Output the [X, Y] coordinate of the center of the cell containing the given text.  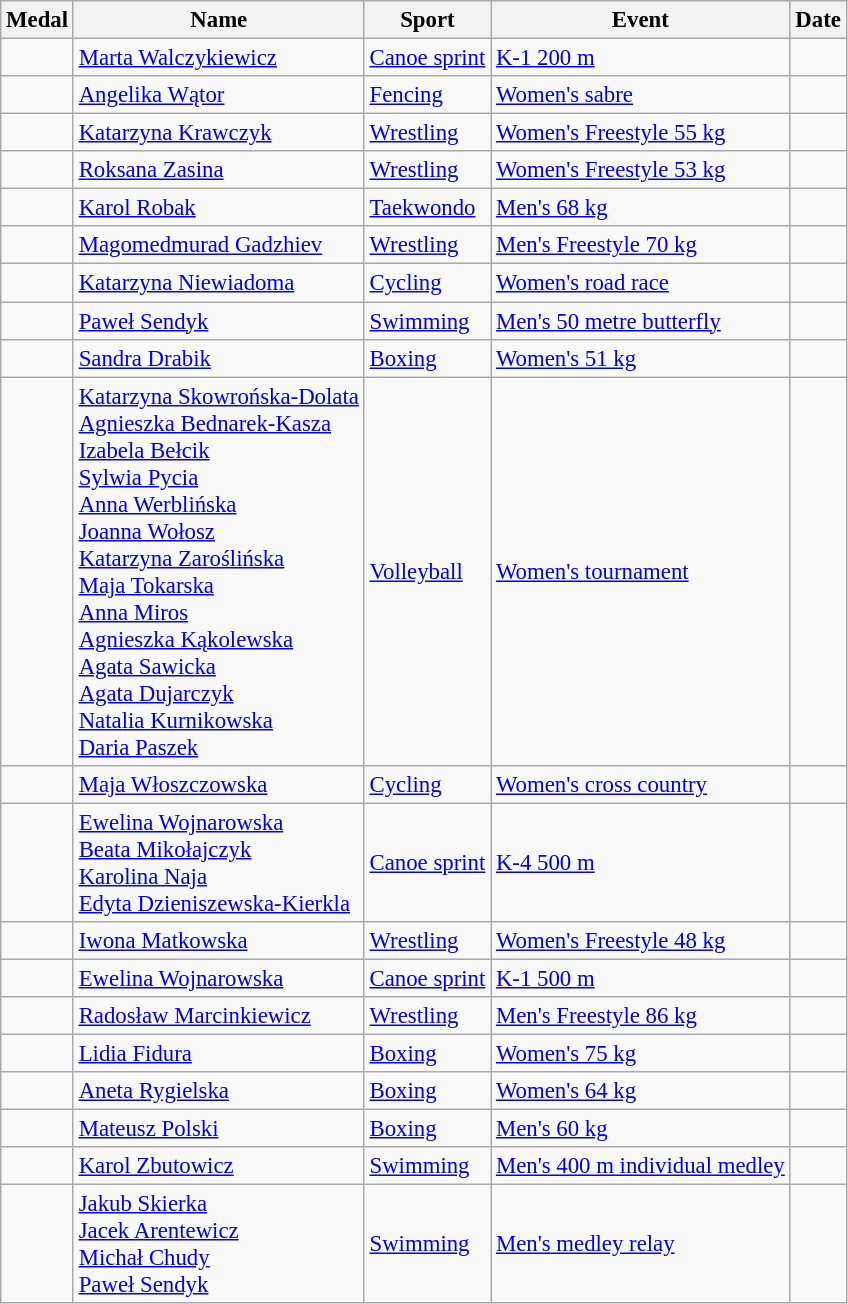
Women's 64 kg [640, 1091]
Women's Freestyle 53 kg [640, 170]
Women's 75 kg [640, 1053]
Men's Freestyle 70 kg [640, 245]
Iwona Matkowska [218, 941]
Jakub SkierkaJacek ArentewiczMichał Chudy Paweł Sendyk [218, 1244]
Katarzyna Krawczyk [218, 133]
Women's sabre [640, 95]
Event [640, 20]
Men's 60 kg [640, 1129]
Men's Freestyle 86 kg [640, 1016]
Magomedmurad Gadzhiev [218, 245]
Karol Robak [218, 208]
Lidia Fidura [218, 1053]
Women's 51 kg [640, 358]
Volleyball [427, 572]
Angelika Wątor [218, 95]
K-4 500 m [640, 862]
Paweł Sendyk [218, 321]
Medal [38, 20]
Maja Włoszczowska [218, 784]
Women's Freestyle 55 kg [640, 133]
Date [818, 20]
Mateusz Polski [218, 1129]
Men's 400 m individual medley [640, 1166]
Men's 50 metre butterfly [640, 321]
K-1 200 m [640, 58]
Men's medley relay [640, 1244]
Taekwondo [427, 208]
Karol Zbutowicz [218, 1166]
Men's 68 kg [640, 208]
Sandra Drabik [218, 358]
Women's tournament [640, 572]
Name [218, 20]
Women's road race [640, 283]
Radosław Marcinkiewicz [218, 1016]
Roksana Zasina [218, 170]
Ewelina Wojnarowska [218, 978]
Ewelina WojnarowskaBeata MikołajczykKarolina Naja Edyta Dzieniszewska-Kierkla [218, 862]
Marta Walczykiewicz [218, 58]
Women's Freestyle 48 kg [640, 941]
Aneta Rygielska [218, 1091]
K-1 500 m [640, 978]
Women's cross country [640, 784]
Fencing [427, 95]
Sport [427, 20]
Katarzyna Niewiadoma [218, 283]
